Determine the [x, y] coordinate at the center of the cell enclosing the given text.  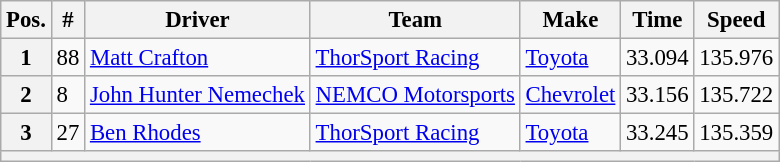
Chevrolet [570, 95]
Driver [198, 20]
27 [68, 133]
33.156 [658, 95]
Matt Crafton [198, 58]
135.359 [736, 133]
88 [68, 58]
Pos. [26, 20]
33.094 [658, 58]
Team [415, 20]
Time [658, 20]
1 [26, 58]
8 [68, 95]
135.976 [736, 58]
NEMCO Motorsports [415, 95]
# [68, 20]
Ben Rhodes [198, 133]
John Hunter Nemechek [198, 95]
3 [26, 133]
135.722 [736, 95]
Speed [736, 20]
Make [570, 20]
2 [26, 95]
33.245 [658, 133]
